Determine the (X, Y) coordinate at the center of the cell enclosing the given text.  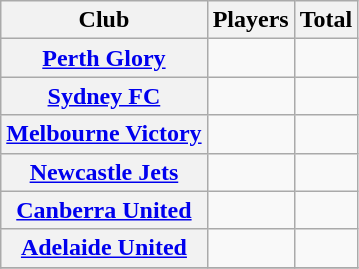
Perth Glory (104, 58)
Players (250, 20)
Newcastle Jets (104, 172)
Adelaide United (104, 248)
Melbourne Victory (104, 134)
Canberra United (104, 210)
Club (104, 20)
Sydney FC (104, 96)
Total (326, 20)
